Detect which cell encompasses the target text, then output its [x, y] center coordinate. 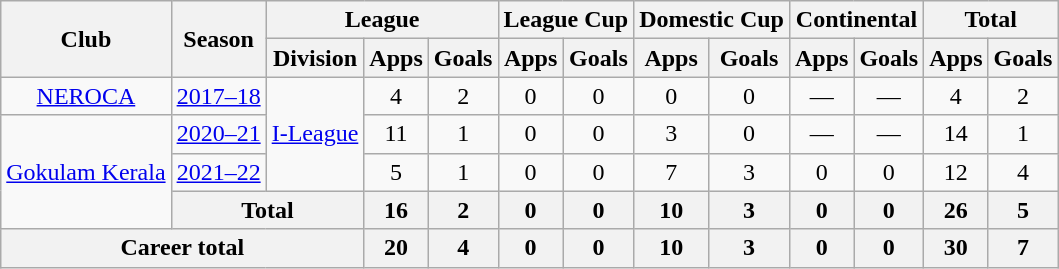
NEROCA [86, 96]
20 [396, 248]
League [382, 20]
12 [956, 172]
Club [86, 39]
League Cup [566, 20]
14 [956, 134]
Gokulam Kerala [86, 172]
30 [956, 248]
2021–22 [218, 172]
Career total [182, 248]
26 [956, 210]
16 [396, 210]
11 [396, 134]
I-League [315, 134]
Domestic Cup [712, 20]
Division [315, 58]
Continental [856, 20]
2017–18 [218, 96]
2020–21 [218, 134]
Season [218, 39]
